Identify which cell holds the provided text, then report its (X, Y) central coordinate. 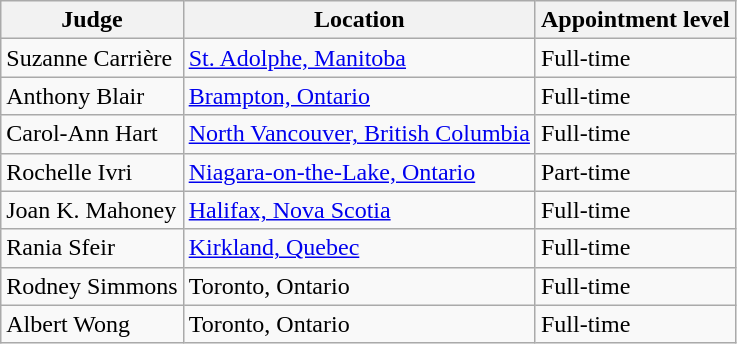
Carol-Ann Hart (92, 134)
Part-time (635, 172)
North Vancouver, British Columbia (359, 134)
Rania Sfeir (92, 248)
Niagara-on-the-Lake, Ontario (359, 172)
Anthony Blair (92, 96)
Halifax, Nova Scotia (359, 210)
Albert Wong (92, 324)
Rodney Simmons (92, 286)
Rochelle Ivri (92, 172)
Joan K. Mahoney (92, 210)
Location (359, 20)
St. Adolphe, Manitoba (359, 58)
Judge (92, 20)
Appointment level (635, 20)
Suzanne Carrière (92, 58)
Brampton, Ontario (359, 96)
Kirkland, Quebec (359, 248)
